Capture the cell that displays the provided text and extract its (X, Y) central coordinate. 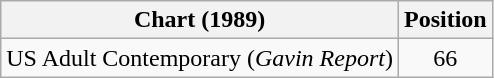
Position (445, 20)
Chart (1989) (200, 20)
66 (445, 58)
US Adult Contemporary (Gavin Report) (200, 58)
